Pinpoint the cell where the given text exists, returning its [X, Y] midpoint coordinate. 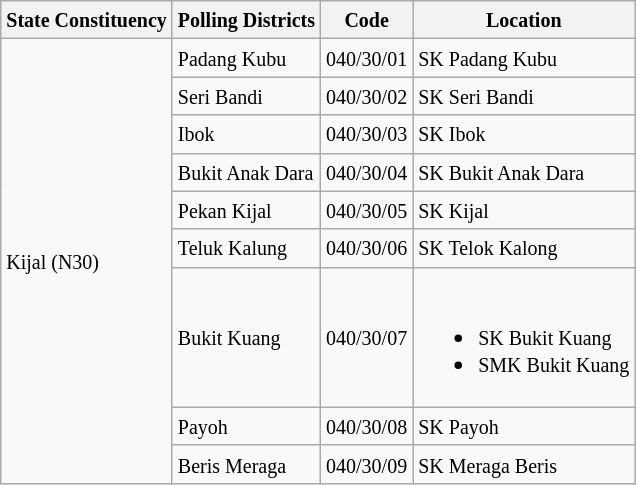
Seri Bandi [246, 96]
SK Meraga Beris [524, 464]
040/30/06 [367, 248]
SK Padang Kubu [524, 58]
Pekan Kijal [246, 210]
Code [367, 20]
Location [524, 20]
040/30/04 [367, 172]
SK Payoh [524, 426]
SK Kijal [524, 210]
Beris Meraga [246, 464]
SK Ibok [524, 134]
Kijal (N30) [87, 262]
040/30/09 [367, 464]
040/30/07 [367, 337]
Payoh [246, 426]
SK Bukit Anak Dara [524, 172]
State Constituency [87, 20]
040/30/01 [367, 58]
040/30/08 [367, 426]
Bukit Kuang [246, 337]
SK Bukit KuangSMK Bukit Kuang [524, 337]
SK Seri Bandi [524, 96]
Polling Districts [246, 20]
Ibok [246, 134]
040/30/03 [367, 134]
SK Telok Kalong [524, 248]
Teluk Kalung [246, 248]
040/30/05 [367, 210]
Padang Kubu [246, 58]
040/30/02 [367, 96]
Bukit Anak Dara [246, 172]
